Pinpoint the cell where the given text exists, returning its (X, Y) midpoint coordinate. 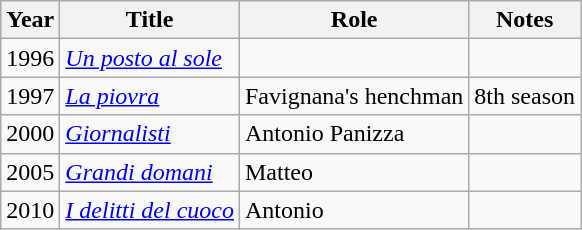
Favignana's henchman (354, 96)
Notes (525, 20)
Matteo (354, 172)
Antonio (354, 210)
Role (354, 20)
Giornalisti (150, 134)
Antonio Panizza (354, 134)
Un posto al sole (150, 58)
1996 (30, 58)
Title (150, 20)
I delitti del cuoco (150, 210)
1997 (30, 96)
2010 (30, 210)
Year (30, 20)
8th season (525, 96)
Grandi domani (150, 172)
2000 (30, 134)
La piovra (150, 96)
2005 (30, 172)
